Determine the (x, y) coordinate at the center of the cell enclosing the given text.  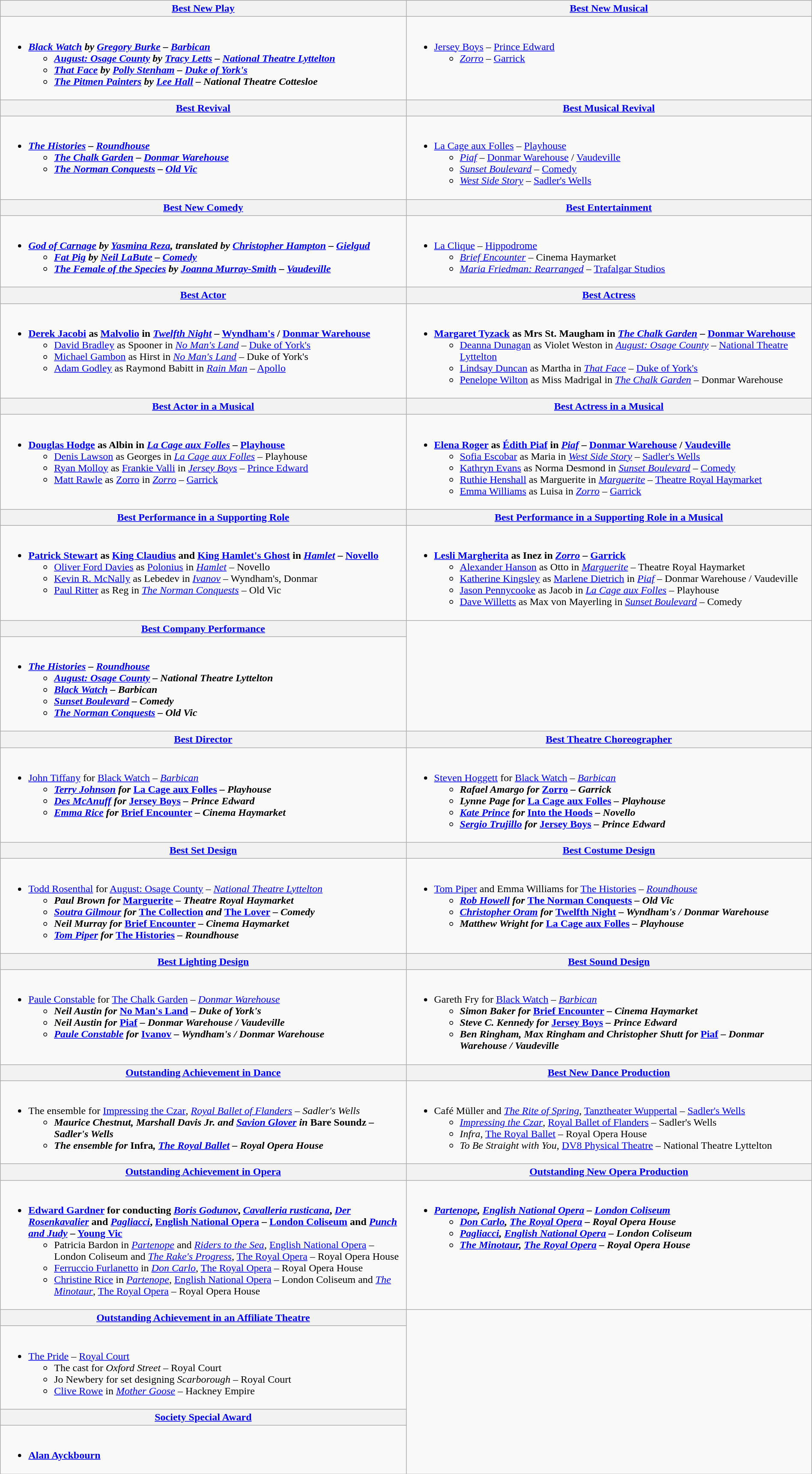
Outstanding Achievement in Opera (203, 1172)
Best Actor in a Musical (203, 406)
Best Company Performance (203, 629)
Best New Dance Production (609, 1073)
Best Performance in a Supporting Role in a Musical (609, 517)
Best Lighting Design (203, 962)
Alan Ayckbourn (203, 1449)
Best Performance in a Supporting Role (203, 517)
Best Actor (203, 295)
Best Entertainment (609, 207)
Outstanding New Opera Production (609, 1172)
Best Theatre Choreographer (609, 740)
Outstanding Achievement in Dance (203, 1073)
Best Sound Design (609, 962)
Best New Musical (609, 9)
La Cage aux Folles – PlayhousePiaf – Donmar Warehouse / VaudevilleSunset Boulevard – ComedyWest Side Story – Sadler's Wells (609, 158)
Best Set Design (203, 851)
La Clique – HippodromeBrief Encounter – Cinema HaymarketMaria Friedman: Rearranged – Trafalgar Studios (609, 251)
Best Revival (203, 108)
Best Director (203, 740)
The Histories – RoundhouseThe Chalk Garden – Donmar WarehouseThe Norman Conquests – Old Vic (203, 158)
Society Special Award (203, 1417)
Best New Comedy (203, 207)
Outstanding Achievement in an Affiliate Theatre (203, 1318)
Best Musical Revival (609, 108)
Best Costume Design (609, 851)
Jersey Boys – Prince EdwardZorro – Garrick (609, 58)
Best Actress in a Musical (609, 406)
Best New Play (203, 9)
Best Actress (609, 295)
